Scan for the cell matching the given text and deliver its (x, y) coordinate at center. 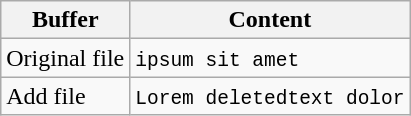
ipsum sit amet (270, 58)
Content (270, 20)
Original file (66, 58)
Buffer (66, 20)
Add file (66, 96)
Lorem deletedtext dolor (270, 96)
